Identify which cell holds the provided text, then report its [x, y] central coordinate. 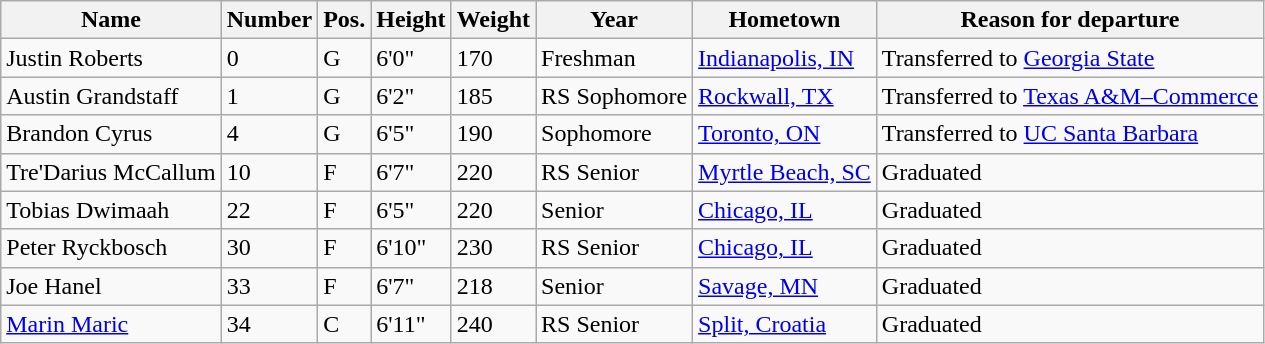
190 [493, 134]
C [344, 324]
Reason for departure [1070, 20]
Rockwall, TX [785, 96]
170 [493, 58]
240 [493, 324]
Height [411, 20]
Number [269, 20]
6'11" [411, 324]
Transferred to Texas A&M–Commerce [1070, 96]
Split, Croatia [785, 324]
Name [111, 20]
Weight [493, 20]
6'10" [411, 248]
Brandon Cyrus [111, 134]
6'2" [411, 96]
RS Sophomore [614, 96]
33 [269, 286]
Transferred to UC Santa Barbara [1070, 134]
218 [493, 286]
Transferred to Georgia State [1070, 58]
Toronto, ON [785, 134]
Tre'Darius McCallum [111, 172]
Savage, MN [785, 286]
Indianapolis, IN [785, 58]
Year [614, 20]
Freshman [614, 58]
30 [269, 248]
Peter Ryckbosch [111, 248]
0 [269, 58]
Hometown [785, 20]
Sophomore [614, 134]
Marin Maric [111, 324]
Joe Hanel [111, 286]
Justin Roberts [111, 58]
230 [493, 248]
6'0" [411, 58]
Pos. [344, 20]
1 [269, 96]
Tobias Dwimaah [111, 210]
Myrtle Beach, SC [785, 172]
4 [269, 134]
22 [269, 210]
Austin Grandstaff [111, 96]
34 [269, 324]
10 [269, 172]
185 [493, 96]
